Determine the (x, y) coordinate at the center of the cell enclosing the given text.  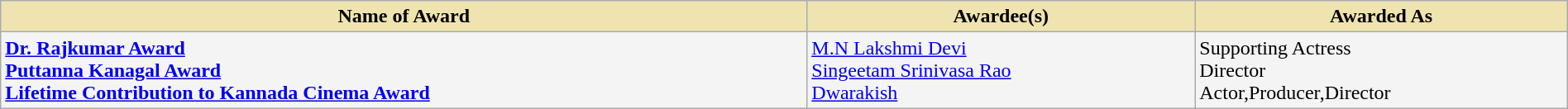
Dr. Rajkumar AwardPuttanna Kanagal AwardLifetime Contribution to Kannada Cinema Award (404, 70)
Name of Award (404, 17)
M.N Lakshmi DeviSingeetam Srinivasa RaoDwarakish (1001, 70)
Awarded As (1381, 17)
Awardee(s) (1001, 17)
Supporting ActressDirectorActor,Producer,Director (1381, 70)
